Locate the cell with the specified text and output its (X, Y) center coordinate. 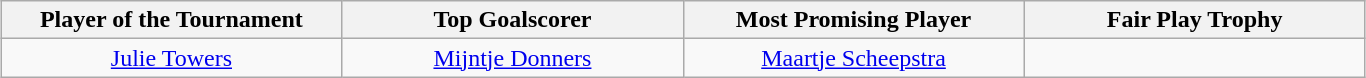
Top Goalscorer (512, 20)
Fair Play Trophy (1194, 20)
Most Promising Player (854, 20)
Mijntje Donners (512, 58)
Julie Towers (172, 58)
Maartje Scheepstra (854, 58)
Player of the Tournament (172, 20)
